Provide the [X, Y] coordinate of the cell's center where the given text is located.  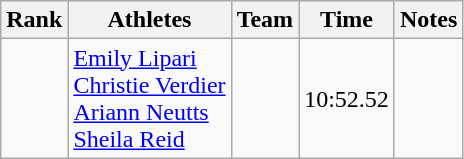
Athletes [150, 20]
Emily LipariChristie VerdierAriann NeuttsSheila Reid [150, 98]
Rank [34, 20]
Notes [428, 20]
Team [265, 20]
10:52.52 [347, 98]
Time [347, 20]
